Return the (X, Y) coordinate for the center point of the cell that contains the specified text.  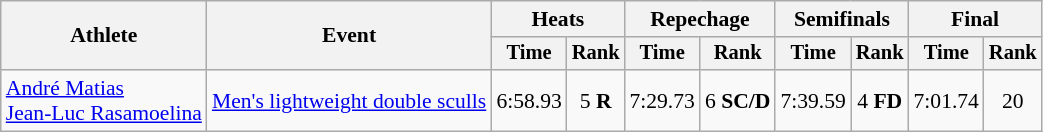
Event (349, 36)
Athlete (104, 36)
Final (974, 19)
6 SC/D (738, 100)
7:29.73 (662, 100)
Heats (558, 19)
5 R (596, 100)
André MatiasJean-Luc Rasamoelina (104, 100)
7:39.59 (812, 100)
4 FD (880, 100)
Men's lightweight double sculls (349, 100)
20 (1013, 100)
7:01.74 (946, 100)
Semifinals (842, 19)
Repechage (700, 19)
6:58.93 (528, 100)
